Pinpoint the cell where the given text exists, returning its [x, y] midpoint coordinate. 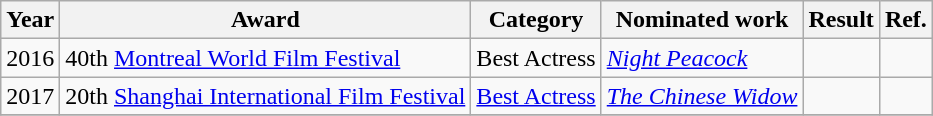
20th Shanghai International Film Festival [266, 96]
Ref. [906, 20]
40th Montreal World Film Festival [266, 58]
Nominated work [702, 20]
2017 [30, 96]
Year [30, 20]
Category [536, 20]
2016 [30, 58]
Night Peacock [702, 58]
Result [841, 20]
The Chinese Widow [702, 96]
Award [266, 20]
